Determine the (X, Y) coordinate at the center of the cell enclosing the given text.  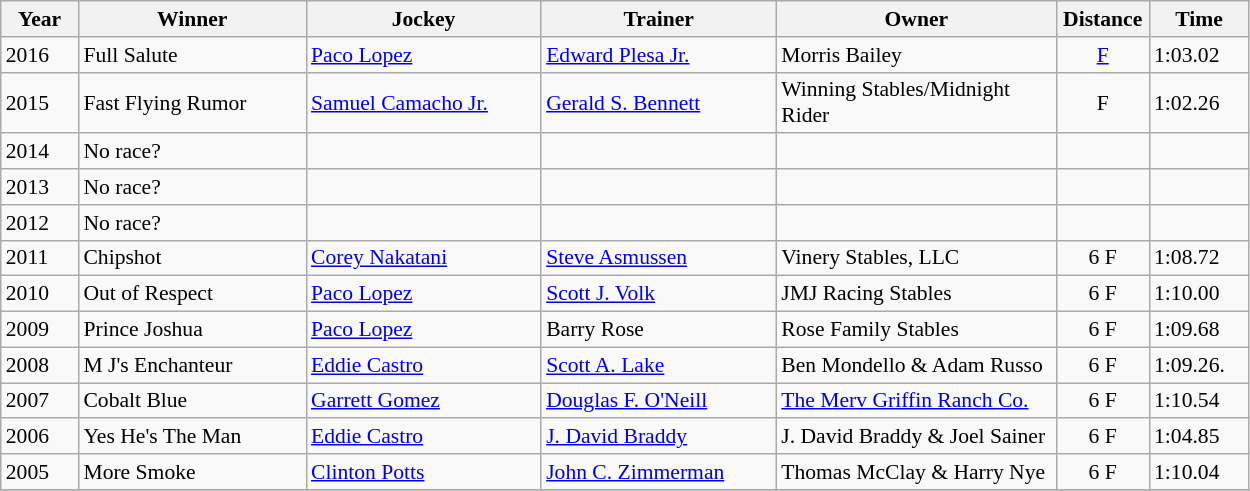
The Merv Griffin Ranch Co. (916, 401)
1:10.00 (1199, 294)
Corey Nakatani (424, 258)
JMJ Racing Stables (916, 294)
Chipshot (192, 258)
2011 (40, 258)
2010 (40, 294)
1:08.72 (1199, 258)
Gerald S. Bennett (658, 102)
John C. Zimmerman (658, 472)
1:10.54 (1199, 401)
2006 (40, 437)
J. David Braddy & Joel Sainer (916, 437)
2009 (40, 330)
Thomas McClay & Harry Nye (916, 472)
Barry Rose (658, 330)
Year (40, 19)
2013 (40, 187)
1:03.02 (1199, 55)
Edward Plesa Jr. (658, 55)
Rose Family Stables (916, 330)
2007 (40, 401)
Prince Joshua (192, 330)
2015 (40, 102)
Cobalt Blue (192, 401)
Morris Bailey (916, 55)
Distance (1102, 19)
J. David Braddy (658, 437)
Fast Flying Rumor (192, 102)
M J's Enchanteur (192, 365)
2008 (40, 365)
Garrett Gomez (424, 401)
More Smoke (192, 472)
2016 (40, 55)
Samuel Camacho Jr. (424, 102)
Ben Mondello & Adam Russo (916, 365)
1:09.26. (1199, 365)
1:02.26 (1199, 102)
Scott A. Lake (658, 365)
Jockey (424, 19)
Winner (192, 19)
2014 (40, 152)
Trainer (658, 19)
Time (1199, 19)
Yes He's The Man (192, 437)
Full Salute (192, 55)
Owner (916, 19)
2012 (40, 223)
Clinton Potts (424, 472)
1:09.68 (1199, 330)
1:10.04 (1199, 472)
Winning Stables/Midnight Rider (916, 102)
Scott J. Volk (658, 294)
Douglas F. O'Neill (658, 401)
Out of Respect (192, 294)
2005 (40, 472)
Vinery Stables, LLC (916, 258)
1:04.85 (1199, 437)
Steve Asmussen (658, 258)
